Capture the cell that displays the provided text and extract its [x, y] central coordinate. 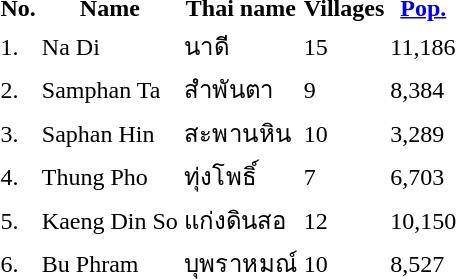
แก่งดินสอ [240, 220]
7 [344, 176]
สำพันตา [240, 90]
สะพานหิน [240, 133]
9 [344, 90]
Kaeng Din So [110, 220]
15 [344, 46]
10 [344, 133]
Saphan Hin [110, 133]
Samphan Ta [110, 90]
ทุ่งโพธิ์ [240, 176]
Thung Pho [110, 176]
Na Di [110, 46]
12 [344, 220]
นาดี [240, 46]
